Determine the (X, Y) coordinate at the center of the cell enclosing the given text.  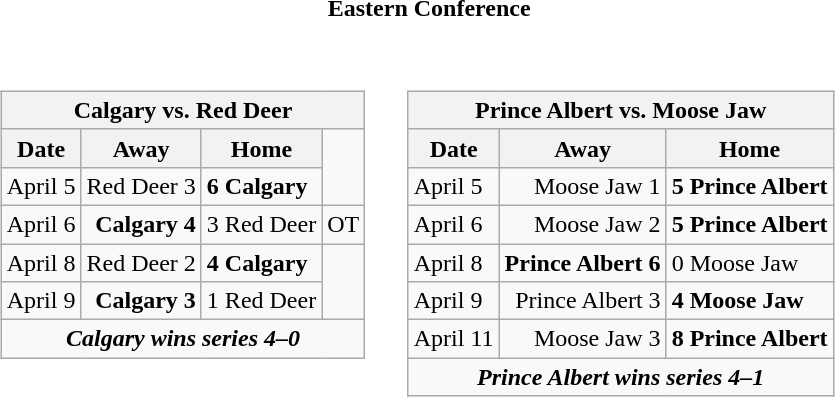
Prince Albert 3 (582, 301)
OT (344, 224)
Calgary 3 (141, 301)
Calgary 4 (141, 224)
Moose Jaw 2 (582, 224)
Prince Albert wins series 4–1 (620, 377)
Calgary wins series 4–0 (182, 339)
Moose Jaw 1 (582, 186)
4 Moose Jaw (750, 301)
Red Deer 3 (141, 186)
April 11 (454, 339)
8 Prince Albert (750, 339)
Prince Albert vs. Moose Jaw (620, 110)
Calgary vs. Red Deer (182, 110)
0 Moose Jaw (750, 263)
Moose Jaw 3 (582, 339)
4 Calgary (261, 263)
Red Deer 2 (141, 263)
Prince Albert 6 (582, 263)
1 Red Deer (261, 301)
3 Red Deer (261, 224)
6 Calgary (261, 186)
